For the text-containing cell, return its midpoint in (x, y) coordinate format. 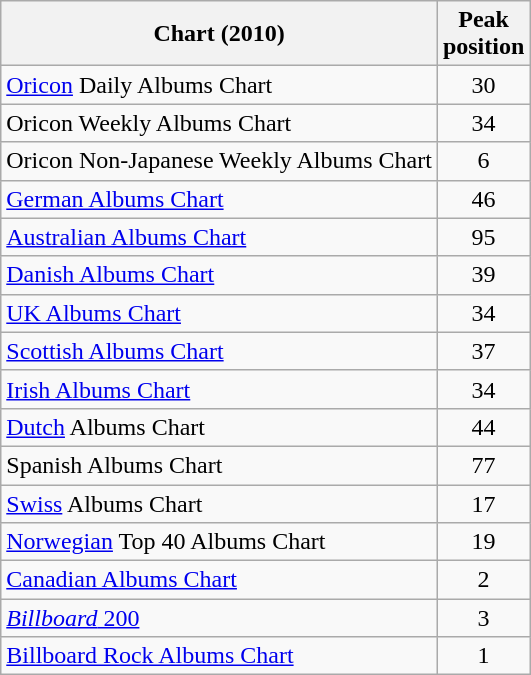
17 (483, 503)
Irish Albums Chart (220, 389)
Oricon Weekly Albums Chart (220, 123)
Oricon Non-Japanese Weekly Albums Chart (220, 161)
44 (483, 427)
3 (483, 618)
77 (483, 465)
German Albums Chart (220, 199)
Chart (2010) (220, 34)
Scottish Albums Chart (220, 351)
Canadian Albums Chart (220, 580)
6 (483, 161)
Danish Albums Chart (220, 275)
Dutch Albums Chart (220, 427)
Billboard 200 (220, 618)
95 (483, 237)
19 (483, 542)
Norwegian Top 40 Albums Chart (220, 542)
Swiss Albums Chart (220, 503)
Peakposition (483, 34)
UK Albums Chart (220, 313)
Billboard Rock Albums Chart (220, 656)
37 (483, 351)
Australian Albums Chart (220, 237)
39 (483, 275)
2 (483, 580)
30 (483, 85)
46 (483, 199)
1 (483, 656)
Spanish Albums Chart (220, 465)
Oricon Daily Albums Chart (220, 85)
